Search for the cell housing the specified text and yield its (x, y) center coordinate. 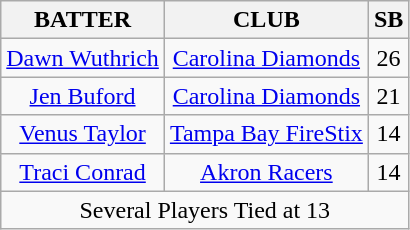
Jen Buford (83, 96)
BATTER (83, 20)
Several Players Tied at 13 (205, 210)
SB (388, 20)
21 (388, 96)
CLUB (266, 20)
Akron Racers (266, 172)
Traci Conrad (83, 172)
Tampa Bay FireStix (266, 134)
26 (388, 58)
Dawn Wuthrich (83, 58)
Venus Taylor (83, 134)
